For the text-containing cell, return its midpoint in (X, Y) coordinate format. 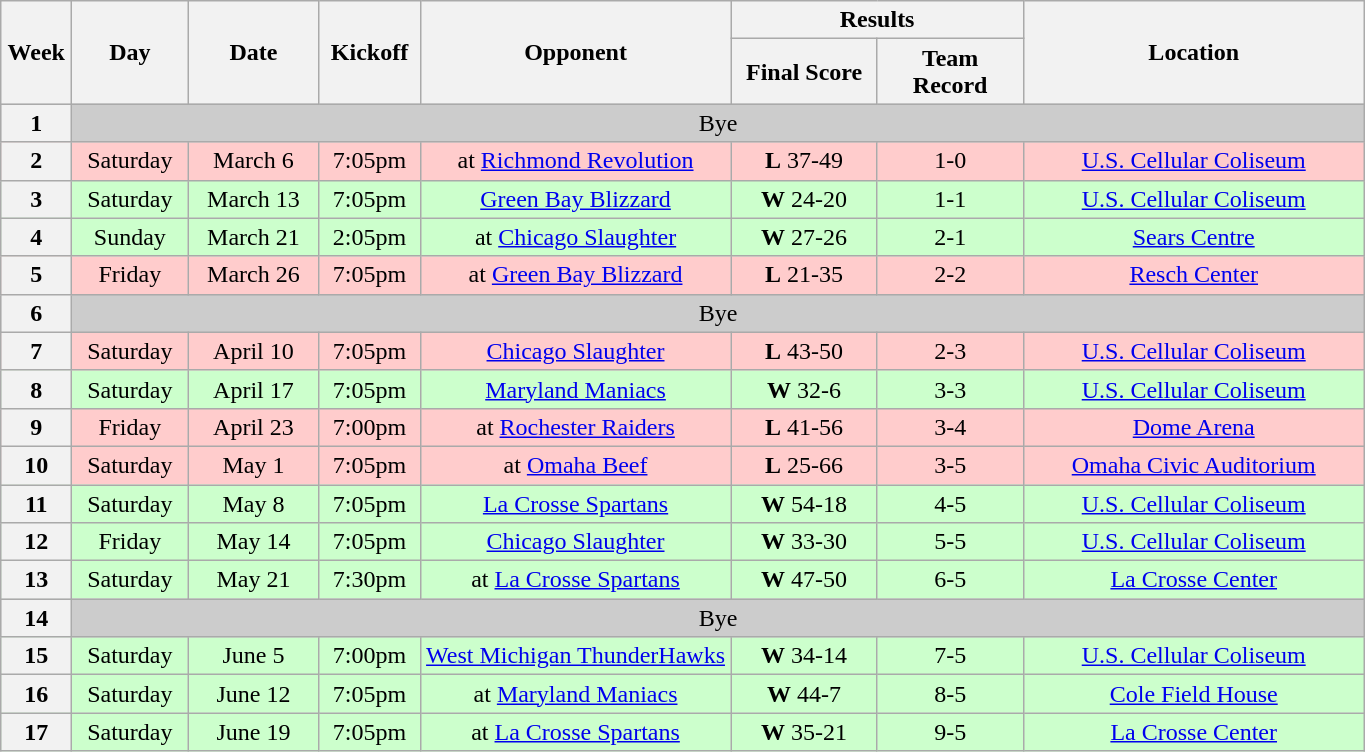
at Chicago Slaughter (576, 237)
Results (877, 20)
Sears Centre (1194, 237)
15 (36, 656)
6 (36, 313)
W 35-21 (804, 732)
9-5 (950, 732)
W 54-18 (804, 503)
June 12 (254, 694)
W 34-14 (804, 656)
9 (36, 427)
3-4 (950, 427)
Week (36, 52)
3 (36, 199)
8-5 (950, 694)
2-2 (950, 275)
at Rochester Raiders (576, 427)
May 8 (254, 503)
June 19 (254, 732)
L 43-50 (804, 351)
Maryland Maniacs (576, 389)
April 17 (254, 389)
5 (36, 275)
at Green Bay Blizzard (576, 275)
2:05pm (370, 237)
1-0 (950, 161)
Location (1194, 52)
Kickoff (370, 52)
4 (36, 237)
4-5 (950, 503)
7-5 (950, 656)
at Omaha Beef (576, 465)
L 21-35 (804, 275)
Opponent (576, 52)
March 21 (254, 237)
11 (36, 503)
March 13 (254, 199)
March 26 (254, 275)
7:30pm (370, 580)
L 25-66 (804, 465)
13 (36, 580)
Omaha Civic Auditorium (1194, 465)
16 (36, 694)
June 5 (254, 656)
6-5 (950, 580)
5-5 (950, 542)
7 (36, 351)
L 41-56 (804, 427)
Final Score (804, 72)
Team Record (950, 72)
W 44-7 (804, 694)
Date (254, 52)
April 10 (254, 351)
1-1 (950, 199)
Dome Arena (1194, 427)
14 (36, 618)
1 (36, 123)
2-1 (950, 237)
Cole Field House (1194, 694)
17 (36, 732)
at Maryland Maniacs (576, 694)
2 (36, 161)
3-5 (950, 465)
May 14 (254, 542)
8 (36, 389)
W 24-20 (804, 199)
West Michigan ThunderHawks (576, 656)
Sunday (130, 237)
2-3 (950, 351)
W 27-26 (804, 237)
La Crosse Spartans (576, 503)
Resch Center (1194, 275)
L 37-49 (804, 161)
W 32-6 (804, 389)
May 21 (254, 580)
Day (130, 52)
W 47-50 (804, 580)
March 6 (254, 161)
W 33-30 (804, 542)
April 23 (254, 427)
10 (36, 465)
3-3 (950, 389)
at Richmond Revolution (576, 161)
May 1 (254, 465)
Green Bay Blizzard (576, 199)
12 (36, 542)
